Output the [X, Y] coordinate of the center of the cell containing the given text.  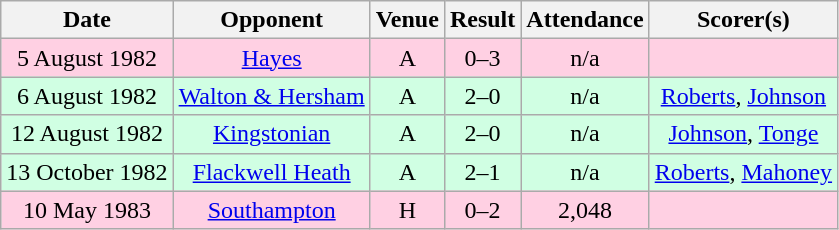
Flackwell Heath [272, 172]
Johnson, Tonge [743, 134]
6 August 1982 [87, 96]
Result [482, 20]
5 August 1982 [87, 58]
H [407, 210]
13 October 1982 [87, 172]
Venue [407, 20]
10 May 1983 [87, 210]
0–2 [482, 210]
0–3 [482, 58]
Roberts, Mahoney [743, 172]
Opponent [272, 20]
2,048 [585, 210]
12 August 1982 [87, 134]
Kingstonian [272, 134]
Scorer(s) [743, 20]
2–1 [482, 172]
Roberts, Johnson [743, 96]
Date [87, 20]
Walton & Hersham [272, 96]
Hayes [272, 58]
Southampton [272, 210]
Attendance [585, 20]
